For the text-containing cell, return its midpoint in [x, y] coordinate format. 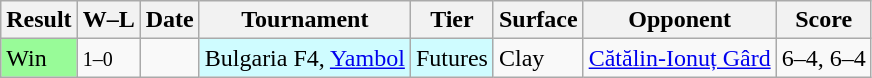
Surface [538, 20]
Date [170, 20]
Clay [538, 58]
Futures [452, 58]
Tier [452, 20]
Result [39, 20]
Cătălin-Ionuț Gârd [680, 58]
Opponent [680, 20]
1–0 [108, 58]
Bulgaria F4, Yambol [304, 58]
Score [824, 20]
W–L [108, 20]
Tournament [304, 20]
6–4, 6–4 [824, 58]
Win [39, 58]
